Pinpoint the cell where the given text exists, returning its [X, Y] midpoint coordinate. 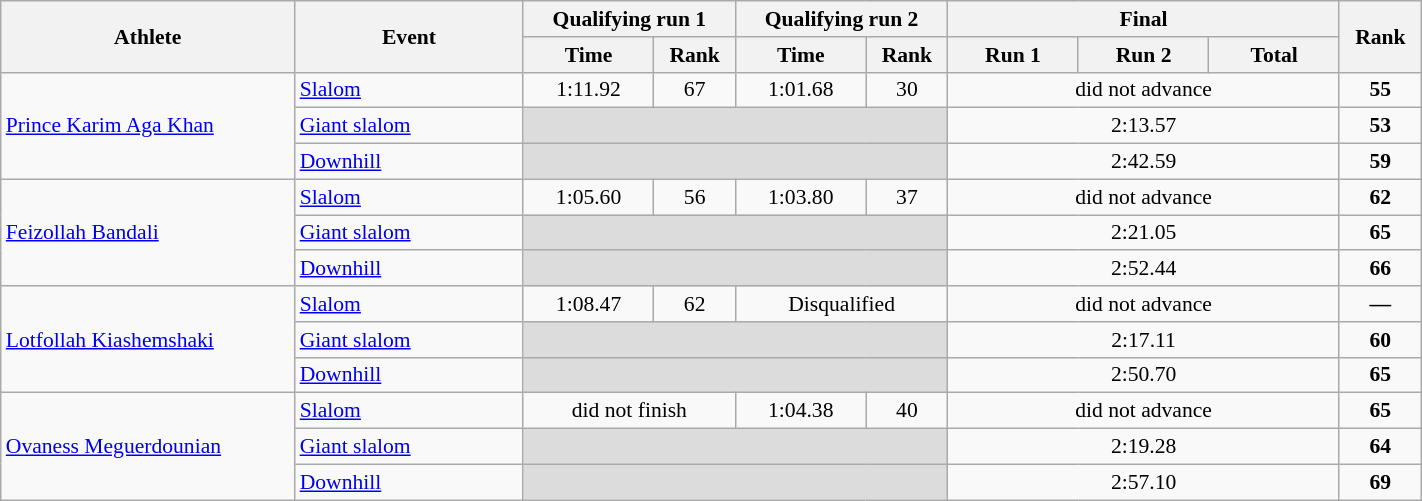
66 [1380, 269]
Prince Karim Aga Khan [148, 126]
1:01.68 [800, 90]
53 [1380, 126]
59 [1380, 162]
2:52.44 [1144, 269]
2:17.11 [1144, 340]
60 [1380, 340]
Qualifying run 2 [841, 19]
1:08.47 [588, 304]
2:21.05 [1144, 233]
2:57.10 [1144, 482]
67 [695, 90]
Lotfollah Kiashemshaki [148, 340]
55 [1380, 90]
30 [907, 90]
Qualifying run 1 [629, 19]
2:50.70 [1144, 375]
1:05.60 [588, 197]
Disqualified [841, 304]
40 [907, 411]
69 [1380, 482]
2:42.59 [1144, 162]
56 [695, 197]
1:03.80 [800, 197]
Run 2 [1144, 55]
Final [1144, 19]
37 [907, 197]
Ovaness Meguerdounian [148, 446]
2:13.57 [1144, 126]
Event [410, 36]
Run 1 [1014, 55]
— [1380, 304]
1:04.38 [800, 411]
Total [1274, 55]
1:11.92 [588, 90]
Feizollah Bandali [148, 232]
did not finish [629, 411]
64 [1380, 447]
2:19.28 [1144, 447]
Athlete [148, 36]
